Pinpoint the cell where the given text exists, returning its (x, y) midpoint coordinate. 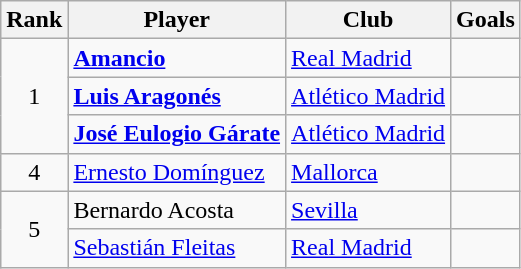
4 (34, 172)
Sebastián Fleitas (177, 248)
1 (34, 96)
Amancio (177, 58)
Mallorca (368, 172)
Rank (34, 20)
José Eulogio Gárate (177, 134)
Sevilla (368, 210)
Club (368, 20)
Ernesto Domínguez (177, 172)
Luis Aragonés (177, 96)
Player (177, 20)
Goals (486, 20)
5 (34, 229)
Bernardo Acosta (177, 210)
